Locate the cell with the specified text and output its [x, y] center coordinate. 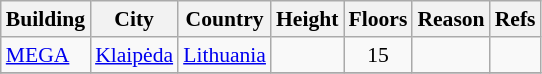
Country [224, 19]
City [134, 19]
15 [378, 55]
MEGA [46, 55]
Refs [516, 19]
Klaipėda [134, 55]
Height [307, 19]
Floors [378, 19]
Building [46, 19]
Reason [450, 19]
Lithuania [224, 55]
